For the text-containing cell, return its midpoint in (X, Y) coordinate format. 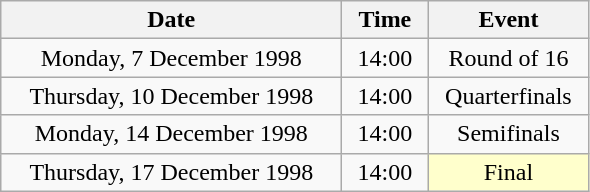
Round of 16 (508, 58)
Thursday, 10 December 1998 (172, 96)
Semifinals (508, 134)
Monday, 7 December 1998 (172, 58)
Time (385, 20)
Final (508, 172)
Date (172, 20)
Thursday, 17 December 1998 (172, 172)
Quarterfinals (508, 96)
Monday, 14 December 1998 (172, 134)
Event (508, 20)
